Return (X, Y) of the center of cell containing provided text 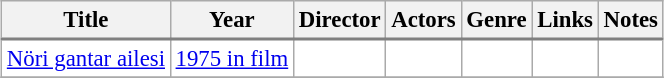
Title (86, 20)
Genre (496, 20)
Actors (424, 20)
Director (340, 20)
Year (232, 20)
Links (565, 20)
1975 in film (232, 58)
Nöri gantar ailesi (86, 58)
Notes (630, 20)
